Extract the [X, Y] coordinate from the center of the cell holding the provided text.  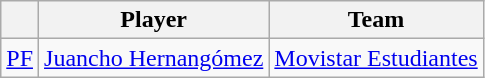
Player [154, 20]
Team [376, 20]
PF [20, 58]
Movistar Estudiantes [376, 58]
Juancho Hernangómez [154, 58]
